From the cell containing the given text, extract its center point as (X, Y) coordinate. 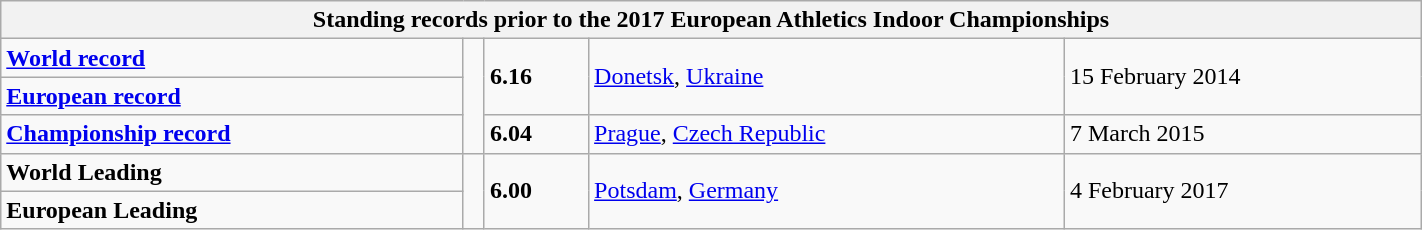
15 February 2014 (1242, 77)
Championship record (232, 134)
World Leading (232, 172)
Potsdam, Germany (827, 191)
Prague, Czech Republic (827, 134)
World record (232, 58)
Standing records prior to the 2017 European Athletics Indoor Championships (711, 20)
Donetsk, Ukraine (827, 77)
7 March 2015 (1242, 134)
6.04 (536, 134)
European record (232, 96)
6.00 (536, 191)
6.16 (536, 77)
4 February 2017 (1242, 191)
European Leading (232, 210)
